Locate the cell with the specified text and output its [x, y] center coordinate. 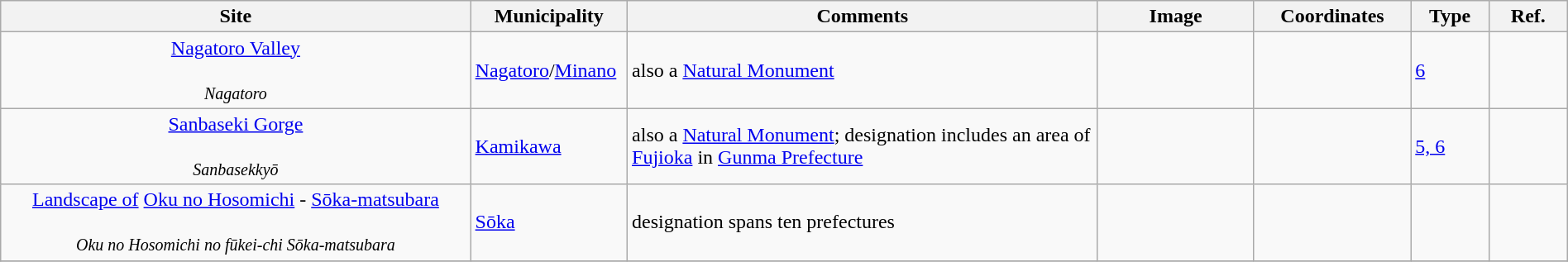
Image [1176, 17]
6 [1451, 70]
Nagatoro/Minano [549, 70]
5, 6 [1451, 146]
Ref. [1528, 17]
also a Natural Monument [863, 70]
Type [1451, 17]
Sanbaseki GorgeSanbasekkyō [236, 146]
designation spans ten prefectures [863, 222]
Sōka [549, 222]
Site [236, 17]
Landscape of Oku no Hosomichi - Sōka-matsubaraOku no Hosomichi no fūkei-chi Sōka-matsubara [236, 222]
Nagatoro ValleyNagatoro [236, 70]
also a Natural Monument; designation includes an area of Fujioka in Gunma Prefecture [863, 146]
Kamikawa [549, 146]
Coordinates [1331, 17]
Comments [863, 17]
Municipality [549, 17]
